Determine the [x, y] coordinate at the center of the cell enclosing the given text.  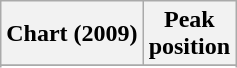
Chart (2009) [72, 34]
Peakposition [189, 34]
